Return (x, y) of the center of cell containing provided text 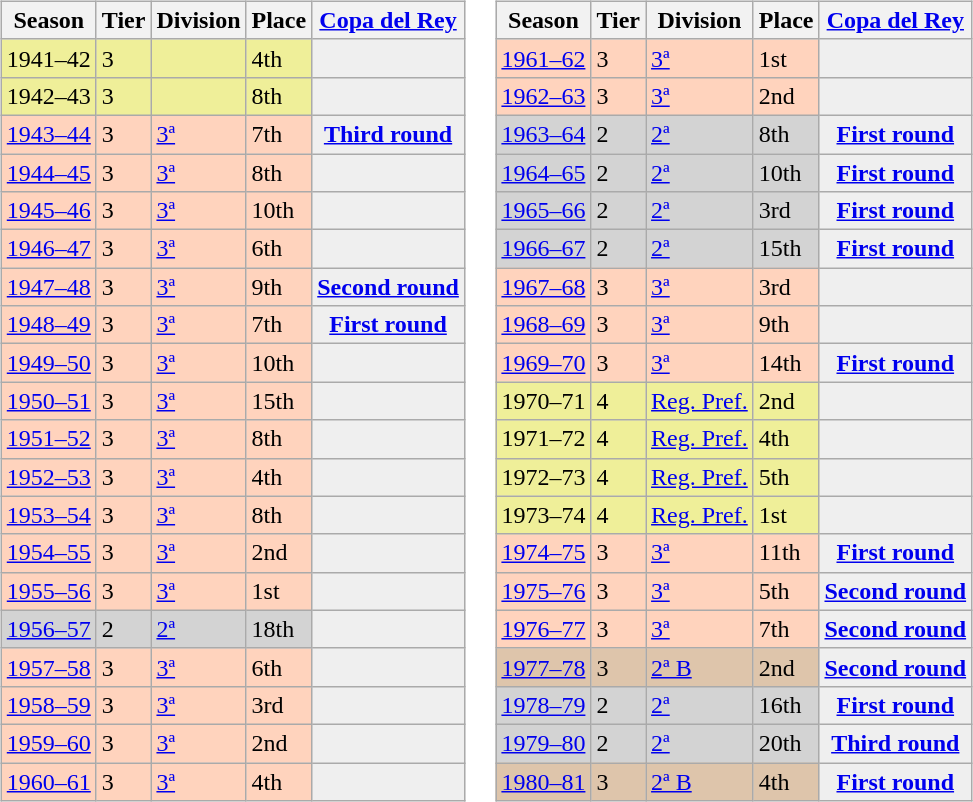
1976–77 (544, 629)
1946–47 (48, 249)
1944–45 (48, 173)
1945–46 (48, 211)
18th (279, 629)
1969–70 (544, 363)
1972–73 (544, 477)
14th (786, 363)
1957–58 (48, 667)
1967–68 (544, 287)
1962–63 (544, 96)
1971–72 (544, 439)
1960–61 (48, 781)
1977–78 (544, 667)
1961–62 (544, 58)
16th (786, 705)
1978–79 (544, 705)
1959–60 (48, 743)
1970–71 (544, 401)
1958–59 (48, 705)
1953–54 (48, 515)
11th (786, 553)
1964–65 (544, 173)
1955–56 (48, 591)
1966–67 (544, 249)
1979–80 (544, 743)
1974–75 (544, 553)
1947–48 (48, 287)
1941–42 (48, 58)
1948–49 (48, 325)
1943–44 (48, 134)
1968–69 (544, 325)
1954–55 (48, 553)
1965–66 (544, 211)
1956–57 (48, 629)
1952–53 (48, 477)
1942–43 (48, 96)
1963–64 (544, 134)
1950–51 (48, 401)
1975–76 (544, 591)
1949–50 (48, 363)
20th (786, 743)
1973–74 (544, 515)
1951–52 (48, 439)
1980–81 (544, 781)
